Identify which cell holds the provided text, then report its [x, y] central coordinate. 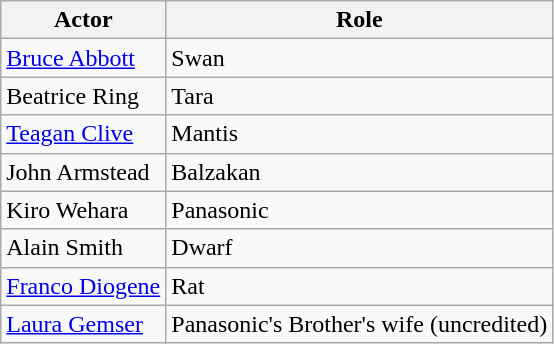
Dwarf [360, 248]
Bruce Abbott [84, 58]
Franco Diogene [84, 286]
Mantis [360, 134]
Teagan Clive [84, 134]
Swan [360, 58]
Laura Gemser [84, 324]
Balzakan [360, 172]
Role [360, 20]
Kiro Wehara [84, 210]
Panasonic [360, 210]
Beatrice Ring [84, 96]
John Armstead [84, 172]
Panasonic's Brother's wife (uncredited) [360, 324]
Alain Smith [84, 248]
Actor [84, 20]
Tara [360, 96]
Rat [360, 286]
